Find where the given text appears and provide that cell's center as (x, y) coordinate. 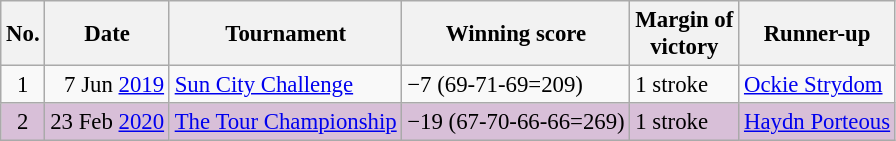
23 Feb 2020 (107, 122)
Ockie Strydom (818, 85)
Date (107, 34)
−19 (67-70-66-66=269) (516, 122)
7 Jun 2019 (107, 85)
1 (23, 85)
No. (23, 34)
Tournament (286, 34)
Winning score (516, 34)
The Tour Championship (286, 122)
Haydn Porteous (818, 122)
Runner-up (818, 34)
Sun City Challenge (286, 85)
Margin ofvictory (684, 34)
2 (23, 122)
−7 (69-71-69=209) (516, 85)
